Output the (X, Y) coordinate of the center of the cell containing the given text.  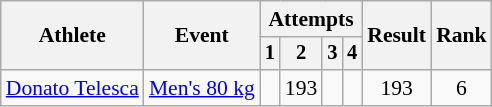
Result (396, 36)
Men's 80 kg (202, 88)
2 (302, 54)
3 (332, 54)
4 (352, 54)
6 (462, 88)
Event (202, 36)
Attempts (311, 19)
Donato Telesca (72, 88)
Rank (462, 36)
1 (270, 54)
Athlete (72, 36)
